Find where the given text appears and provide that cell's center as [X, Y] coordinate. 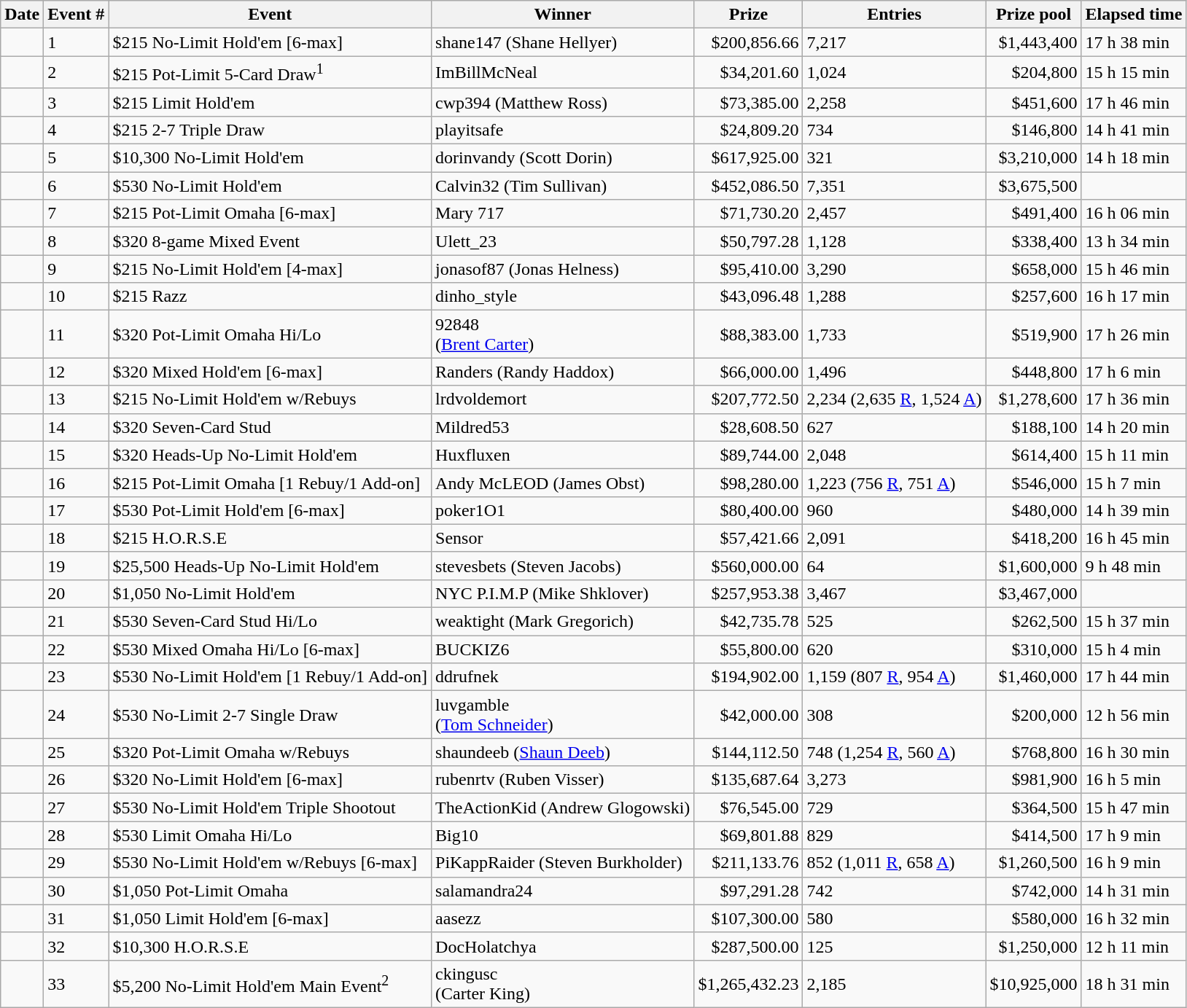
$320 Pot-Limit Omaha Hi/Lo [270, 334]
5 [76, 158]
7 [76, 214]
$98,280.00 [748, 482]
$1,050 No-Limit Hold'em [270, 593]
2,258 [894, 102]
92848 (Brent Carter) [563, 334]
$88,383.00 [748, 334]
$25,500 Heads-Up No-Limit Hold'em [270, 566]
$194,902.00 [748, 677]
$530 Mixed Omaha Hi/Lo [6-max] [270, 649]
321 [894, 158]
12 h 11 min [1134, 946]
Ulett_23 [563, 241]
$215 No-Limit Hold'em w/Rebuys [270, 399]
24 [76, 714]
$24,809.20 [748, 130]
BUCKIZ6 [563, 649]
620 [894, 649]
$57,421.66 [748, 538]
$43,096.48 [748, 297]
$215 No-Limit Hold'em [6-max] [270, 42]
25 [76, 752]
17 h 46 min [1134, 102]
$320 Heads-Up No-Limit Hold'em [270, 455]
9 h 48 min [1134, 566]
$215 No-Limit Hold'em [4-max] [270, 269]
$530 No-Limit Hold'em Triple Shootout [270, 808]
11 [76, 334]
20 [76, 593]
$66,000.00 [748, 372]
15 h 47 min [1134, 808]
18 h 31 min [1134, 984]
$146,800 [1034, 130]
$530 No-Limit 2-7 Single Draw [270, 714]
16 h 32 min [1134, 918]
$34,201.60 [748, 73]
dinho_style [563, 297]
64 [894, 566]
2,185 [894, 984]
14 h 18 min [1134, 158]
$452,086.50 [748, 186]
15 h 37 min [1134, 622]
$42,000.00 [748, 714]
734 [894, 130]
$80,400.00 [748, 510]
$530 Seven-Card Stud Hi/Lo [270, 622]
poker1O1 [563, 510]
$414,500 [1034, 835]
$135,687.64 [748, 780]
$1,050 Pot-Limit Omaha [270, 891]
$658,000 [1034, 269]
15 h 11 min [1134, 455]
15 h 15 min [1134, 73]
$491,400 [1034, 214]
$76,545.00 [748, 808]
ddrufnek [563, 677]
ckingusc (Carter King) [563, 984]
2,457 [894, 214]
3,467 [894, 593]
16 h 30 min [1134, 752]
$188,100 [1034, 427]
Elapsed time [1134, 15]
17 h 26 min [1134, 334]
Mary 717 [563, 214]
$742,000 [1034, 891]
742 [894, 891]
17 h 9 min [1134, 835]
580 [894, 918]
$215 Limit Hold'em [270, 102]
NYC P.I.M.P (Mike Shklover) [563, 593]
2 [76, 73]
$107,300.00 [748, 918]
$200,000 [1034, 714]
$614,400 [1034, 455]
$10,300 H.O.R.S.E [270, 946]
$418,200 [1034, 538]
14 h 20 min [1134, 427]
$1,278,600 [1034, 399]
$480,000 [1034, 510]
1,024 [894, 73]
$215 Pot-Limit Omaha [6-max] [270, 214]
$530 No-Limit Hold'em [270, 186]
14 h 31 min [1134, 891]
26 [76, 780]
$451,600 [1034, 102]
$546,000 [1034, 482]
729 [894, 808]
$287,500.00 [748, 946]
Winner [563, 15]
$211,133.76 [748, 863]
16 h 5 min [1134, 780]
$215 Pot-Limit 5-Card Draw1 [270, 73]
16 h 9 min [1134, 863]
$981,900 [1034, 780]
$1,265,432.23 [748, 984]
17 h 6 min [1134, 372]
rubenrtv (Ruben Visser) [563, 780]
28 [76, 835]
$1,050 Limit Hold'em [6-max] [270, 918]
6 [76, 186]
4 [76, 130]
12 h 56 min [1134, 714]
2,234 (2,635 R, 1,524 A) [894, 399]
1,128 [894, 241]
$338,400 [1034, 241]
2,048 [894, 455]
Huxfluxen [563, 455]
21 [76, 622]
$69,801.88 [748, 835]
$10,300 No-Limit Hold'em [270, 158]
17 h 44 min [1134, 677]
$204,800 [1034, 73]
$215 Pot-Limit Omaha [1 Rebuy/1 Add-on] [270, 482]
1,223 (756 R, 751 A) [894, 482]
playitsafe [563, 130]
$1,250,000 [1034, 946]
29 [76, 863]
dorinvandy (Scott Dorin) [563, 158]
1,159 (807 R, 954 A) [894, 677]
15 h 7 min [1134, 482]
1,733 [894, 334]
stevesbets (Steven Jacobs) [563, 566]
Andy McLEOD (James Obst) [563, 482]
$530 No-Limit Hold'em [1 Rebuy/1 Add-on] [270, 677]
17 h 36 min [1134, 399]
1 [76, 42]
$262,500 [1034, 622]
$28,608.50 [748, 427]
17 [76, 510]
14 h 41 min [1134, 130]
Date [22, 15]
2,091 [894, 538]
16 h 17 min [1134, 297]
$530 Limit Omaha Hi/Lo [270, 835]
$1,460,000 [1034, 677]
luvgamble (Tom Schneider) [563, 714]
8 [76, 241]
$73,385.00 [748, 102]
10 [76, 297]
$448,800 [1034, 372]
14 h 39 min [1134, 510]
Prize pool [1034, 15]
$530 No-Limit Hold'em w/Rebuys [6-max] [270, 863]
$215 2-7 Triple Draw [270, 130]
7,351 [894, 186]
$10,925,000 [1034, 984]
13 [76, 399]
$530 Pot-Limit Hold'em [6-max] [270, 510]
15 [76, 455]
16 h 06 min [1134, 214]
$1,600,000 [1034, 566]
525 [894, 622]
DocHolatchya [563, 946]
$320 8-game Mixed Event [270, 241]
30 [76, 891]
22 [76, 649]
$144,112.50 [748, 752]
14 [76, 427]
15 h 4 min [1134, 649]
Event [270, 15]
$3,467,000 [1034, 593]
$320 No-Limit Hold'em [6-max] [270, 780]
$768,800 [1034, 752]
23 [76, 677]
Sensor [563, 538]
$3,675,500 [1034, 186]
9 [76, 269]
960 [894, 510]
shaundeeb (Shaun Deeb) [563, 752]
$320 Mixed Hold'em [6-max] [270, 372]
$320 Seven-Card Stud [270, 427]
$42,735.78 [748, 622]
PiKappRaider (Steven Burkholder) [563, 863]
TheActionKid (Andrew Glogowski) [563, 808]
$560,000.00 [748, 566]
$580,000 [1034, 918]
$97,291.28 [748, 891]
7,217 [894, 42]
27 [76, 808]
Mildred53 [563, 427]
$1,443,400 [1034, 42]
16 [76, 482]
33 [76, 984]
3 [76, 102]
$364,500 [1034, 808]
lrdvoldemort [563, 399]
19 [76, 566]
ImBillMcNeal [563, 73]
$519,900 [1034, 334]
748 (1,254 R, 560 A) [894, 752]
$89,744.00 [748, 455]
Calvin32 (Tim Sullivan) [563, 186]
3,273 [894, 780]
Big10 [563, 835]
salamandra24 [563, 891]
$95,410.00 [748, 269]
jonasof87 (Jonas Helness) [563, 269]
weaktight (Mark Gregorich) [563, 622]
1,288 [894, 297]
$1,260,500 [1034, 863]
13 h 34 min [1134, 241]
32 [76, 946]
$207,772.50 [748, 399]
627 [894, 427]
3,290 [894, 269]
$215 Razz [270, 297]
$55,800.00 [748, 649]
Event # [76, 15]
$617,925.00 [748, 158]
852 (1,011 R, 658 A) [894, 863]
15 h 46 min [1134, 269]
16 h 45 min [1134, 538]
aasezz [563, 918]
$5,200 No-Limit Hold'em Main Event2 [270, 984]
829 [894, 835]
31 [76, 918]
308 [894, 714]
125 [894, 946]
cwp394 (Matthew Ross) [563, 102]
$310,000 [1034, 649]
shane147 (Shane Hellyer) [563, 42]
$3,210,000 [1034, 158]
Prize [748, 15]
17 h 38 min [1134, 42]
1,496 [894, 372]
$320 Pot-Limit Omaha w/Rebuys [270, 752]
18 [76, 538]
$200,856.66 [748, 42]
$257,600 [1034, 297]
Entries [894, 15]
$215 H.O.R.S.E [270, 538]
12 [76, 372]
$50,797.28 [748, 241]
Randers (Randy Haddox) [563, 372]
$257,953.38 [748, 593]
$71,730.20 [748, 214]
